Extract the (x, y) coordinate from the center of the cell holding the provided text.  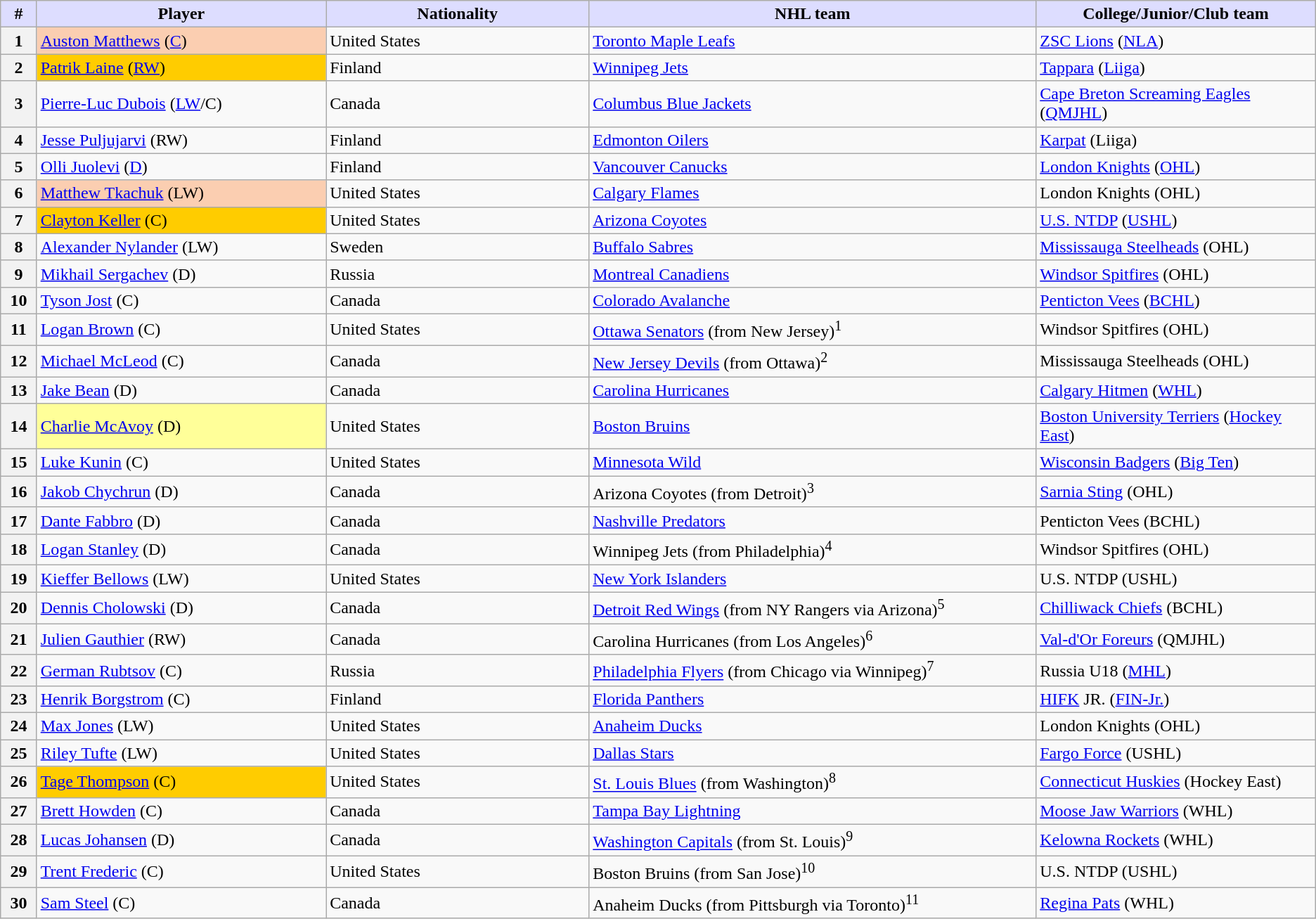
Henrik Borgstrom (C) (181, 700)
Montreal Canadiens (813, 274)
Michael McLeod (C) (181, 361)
4 (18, 140)
Buffalo Sabres (813, 247)
Julien Gauthier (RW) (181, 640)
Dallas Stars (813, 753)
Carolina Hurricanes (from Los Angeles)6 (813, 640)
HIFK JR. (FIN-Jr.) (1176, 700)
Boston Bruins (813, 426)
New Jersey Devils (from Ottawa)2 (813, 361)
16 (18, 492)
Luke Kunin (C) (181, 463)
Dante Fabbro (D) (181, 520)
30 (18, 903)
Detroit Red Wings (from NY Rangers via Arizona)5 (813, 608)
18 (18, 550)
Logan Brown (C) (181, 329)
Russia U18 (MHL) (1176, 671)
ZSC Lions (NLA) (1176, 41)
22 (18, 671)
29 (18, 872)
Dennis Cholowski (D) (181, 608)
Edmonton Oilers (813, 140)
Alexander Nylander (LW) (181, 247)
St. Louis Blues (from Washington)8 (813, 782)
Connecticut Huskies (Hockey East) (1176, 782)
8 (18, 247)
Mikhail Sergachev (D) (181, 274)
New York Islanders (813, 579)
Vancouver Canucks (813, 167)
Sweden (458, 247)
Kelowna Rockets (WHL) (1176, 840)
Fargo Force (USHL) (1176, 753)
Winnipeg Jets (813, 68)
3 (18, 104)
Sam Steel (C) (181, 903)
German Rubtsov (C) (181, 671)
Max Jones (LW) (181, 726)
Auston Matthews (C) (181, 41)
Sarnia Sting (OHL) (1176, 492)
Val-d'Or Foreurs (QMJHL) (1176, 640)
Boston University Terriers (Hockey East) (1176, 426)
9 (18, 274)
# (18, 14)
23 (18, 700)
Moose Jaw Warriors (WHL) (1176, 811)
17 (18, 520)
7 (18, 220)
5 (18, 167)
Patrik Laine (RW) (181, 68)
20 (18, 608)
Minnesota Wild (813, 463)
Columbus Blue Jackets (813, 104)
Tyson Jost (C) (181, 300)
Charlie McAvoy (D) (181, 426)
Jakob Chychrun (D) (181, 492)
Arizona Coyotes (from Detroit)3 (813, 492)
Player (181, 14)
Calgary Flames (813, 193)
Riley Tufte (LW) (181, 753)
Tappara (Liiga) (1176, 68)
6 (18, 193)
Lucas Johansen (D) (181, 840)
2 (18, 68)
NHL team (813, 14)
14 (18, 426)
Regina Pats (WHL) (1176, 903)
Jesse Puljujarvi (RW) (181, 140)
Carolina Hurricanes (813, 390)
21 (18, 640)
13 (18, 390)
Anaheim Ducks (813, 726)
Winnipeg Jets (from Philadelphia)4 (813, 550)
Tage Thompson (C) (181, 782)
24 (18, 726)
26 (18, 782)
Arizona Coyotes (813, 220)
Brett Howden (C) (181, 811)
11 (18, 329)
Nashville Predators (813, 520)
Logan Stanley (D) (181, 550)
Jake Bean (D) (181, 390)
Karpat (Liiga) (1176, 140)
Anaheim Ducks (from Pittsburgh via Toronto)11 (813, 903)
15 (18, 463)
Wisconsin Badgers (Big Ten) (1176, 463)
Clayton Keller (C) (181, 220)
Calgary Hitmen (WHL) (1176, 390)
Matthew Tkachuk (LW) (181, 193)
19 (18, 579)
Florida Panthers (813, 700)
Olli Juolevi (D) (181, 167)
Cape Breton Screaming Eagles (QMJHL) (1176, 104)
Nationality (458, 14)
Kieffer Bellows (LW) (181, 579)
Boston Bruins (from San Jose)10 (813, 872)
28 (18, 840)
1 (18, 41)
Chilliwack Chiefs (BCHL) (1176, 608)
Colorado Avalanche (813, 300)
College/Junior/Club team (1176, 14)
25 (18, 753)
10 (18, 300)
12 (18, 361)
Pierre-Luc Dubois (LW/C) (181, 104)
Washington Capitals (from St. Louis)9 (813, 840)
Trent Frederic (C) (181, 872)
Ottawa Senators (from New Jersey)1 (813, 329)
Philadelphia Flyers (from Chicago via Winnipeg)7 (813, 671)
27 (18, 811)
Toronto Maple Leafs (813, 41)
Tampa Bay Lightning (813, 811)
